Locate the cell with the specified text and output its [X, Y] center coordinate. 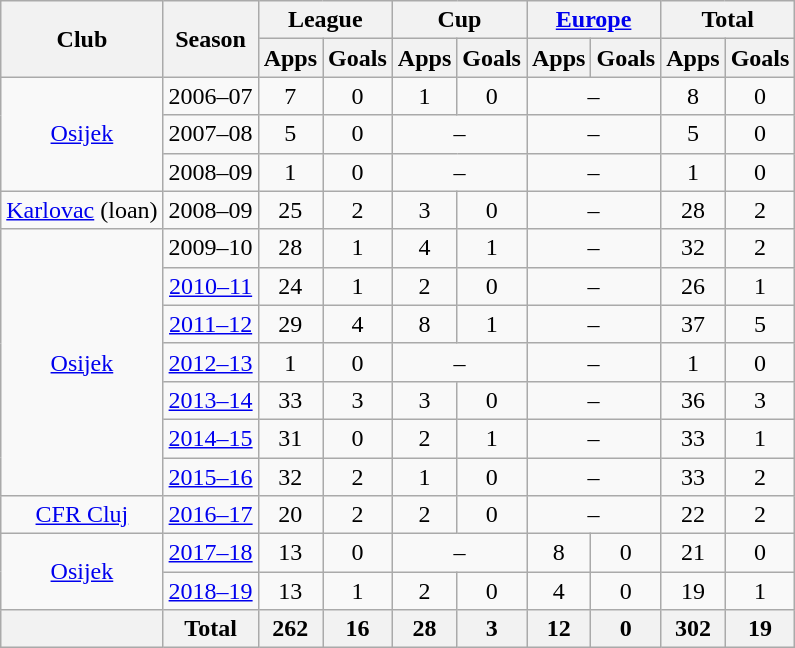
12 [558, 629]
2014–15 [210, 438]
16 [358, 629]
2011–12 [210, 324]
Season [210, 39]
36 [693, 400]
302 [693, 629]
31 [290, 438]
2017–18 [210, 553]
2016–17 [210, 515]
2010–11 [210, 286]
2006–07 [210, 96]
2015–16 [210, 477]
37 [693, 324]
2012–13 [210, 362]
29 [290, 324]
2013–14 [210, 400]
262 [290, 629]
24 [290, 286]
21 [693, 553]
Cup [459, 20]
7 [290, 96]
Europe [593, 20]
2009–10 [210, 248]
25 [290, 210]
22 [693, 515]
Club [82, 39]
20 [290, 515]
2007–08 [210, 134]
26 [693, 286]
League [325, 20]
CFR Cluj [82, 515]
Karlovac (loan) [82, 210]
2018–19 [210, 591]
